Return (x, y) of the center of cell containing provided text 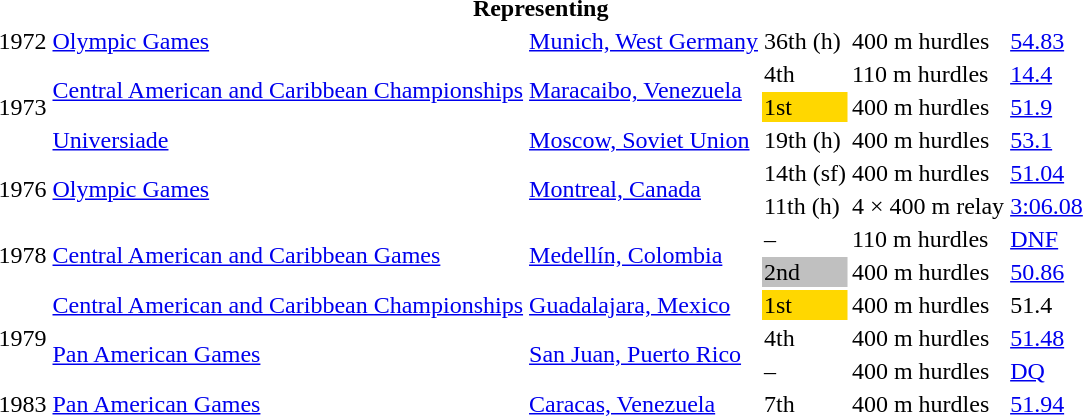
19th (h) (804, 140)
Central American and Caribbean Games (288, 256)
11th (h) (804, 206)
14th (sf) (804, 173)
2nd (804, 272)
Guadalajara, Mexico (644, 305)
Universiade (288, 140)
Moscow, Soviet Union (644, 140)
Pan American Games (288, 354)
Medellín, Colombia (644, 256)
San Juan, Puerto Rico (644, 354)
Munich, West Germany (644, 41)
Maracaibo, Venezuela (644, 90)
Montreal, Canada (644, 190)
4 × 400 m relay (928, 206)
36th (h) (804, 41)
